Determine the (x, y) coordinate at the center of the cell enclosing the given text.  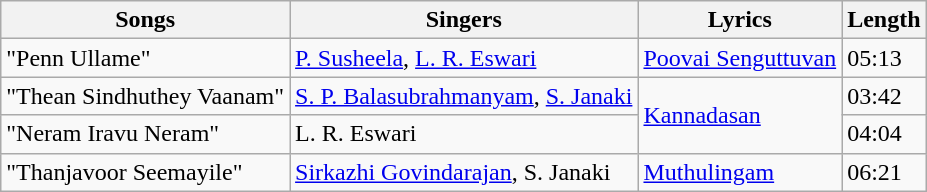
Sirkazhi Govindarajan, S. Janaki (464, 172)
"Neram Iravu Neram" (146, 134)
Poovai Senguttuvan (740, 58)
05:13 (884, 58)
Lyrics (740, 20)
"Penn Ullame" (146, 58)
Singers (464, 20)
S. P. Balasubrahmanyam, S. Janaki (464, 96)
Length (884, 20)
P. Susheela, L. R. Eswari (464, 58)
"Thean Sindhuthey Vaanam" (146, 96)
L. R. Eswari (464, 134)
Songs (146, 20)
"Thanjavoor Seemayile" (146, 172)
Kannadasan (740, 115)
04:04 (884, 134)
06:21 (884, 172)
Muthulingam (740, 172)
03:42 (884, 96)
